Return [X, Y] of the center of cell containing provided text 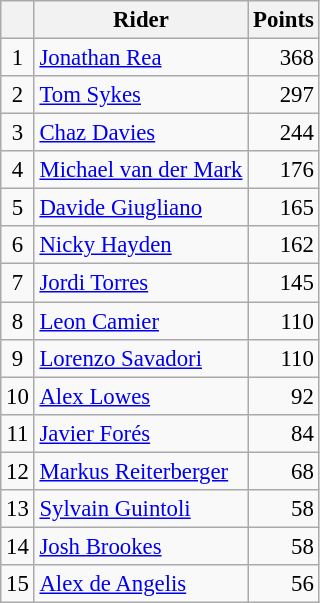
68 [284, 471]
Jonathan Rea [141, 58]
297 [284, 95]
368 [284, 58]
Alex de Angelis [141, 584]
15 [18, 584]
3 [18, 133]
145 [284, 283]
14 [18, 546]
Jordi Torres [141, 283]
Alex Lowes [141, 396]
Rider [141, 20]
Lorenzo Savadori [141, 358]
Markus Reiterberger [141, 471]
12 [18, 471]
Josh Brookes [141, 546]
9 [18, 358]
Nicky Hayden [141, 245]
176 [284, 170]
56 [284, 584]
5 [18, 208]
244 [284, 133]
Chaz Davies [141, 133]
165 [284, 208]
Michael van der Mark [141, 170]
7 [18, 283]
2 [18, 95]
10 [18, 396]
Tom Sykes [141, 95]
Sylvain Guintoli [141, 509]
8 [18, 321]
13 [18, 509]
Points [284, 20]
Davide Giugliano [141, 208]
Leon Camier [141, 321]
92 [284, 396]
84 [284, 433]
162 [284, 245]
11 [18, 433]
4 [18, 170]
Javier Forés [141, 433]
6 [18, 245]
1 [18, 58]
